Search for the cell housing the specified text and yield its (x, y) center coordinate. 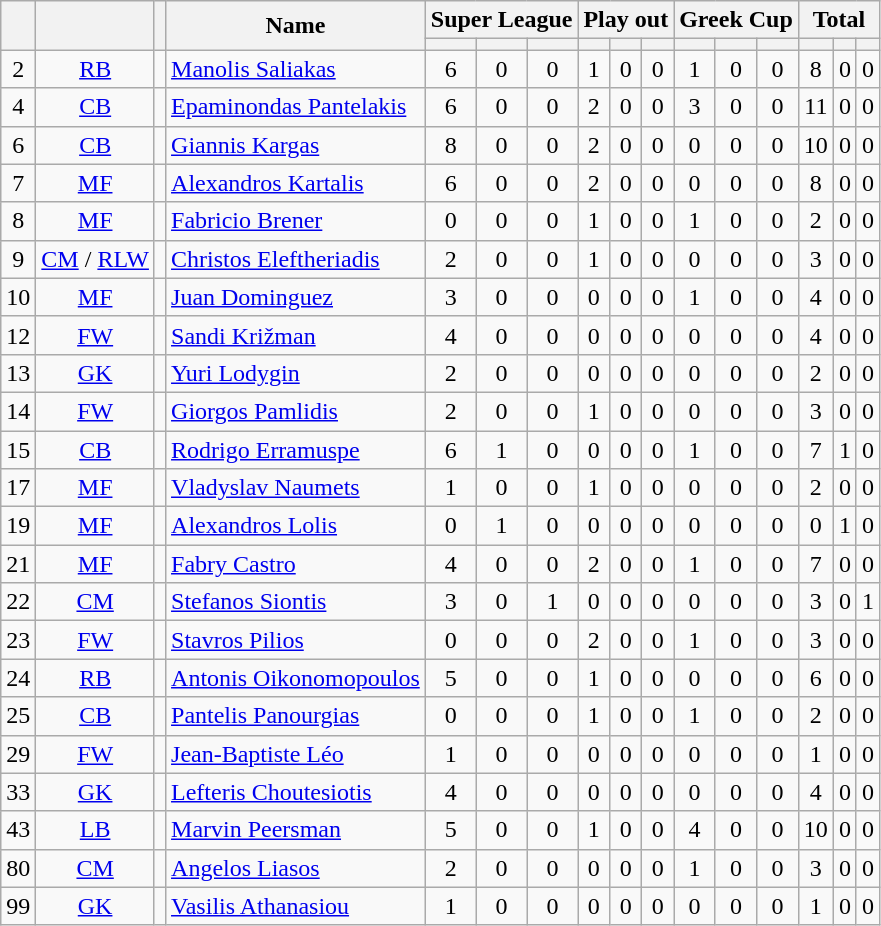
19 (18, 526)
Fabry Castro (296, 564)
Name (296, 26)
Vladyslav Naumets (296, 488)
Yuri Lodygin (296, 373)
22 (18, 602)
Alexandros Lolis (296, 526)
Sandi Križman (296, 335)
29 (18, 754)
Marvin Peersman (296, 830)
Fabricio Brener (296, 221)
21 (18, 564)
33 (18, 792)
Lefteris Choutesiotis (296, 792)
13 (18, 373)
Vasilis Athanasiou (296, 906)
CM / RLW (96, 259)
9 (18, 259)
24 (18, 678)
Antonis Oikonomopoulos (296, 678)
Pantelis Panourgias (296, 716)
Stefanos Siontis (296, 602)
80 (18, 868)
Stavros Pilios (296, 640)
99 (18, 906)
Christos Eleftheriadis (296, 259)
Juan Dominguez (296, 297)
Alexandros Kartalis (296, 183)
23 (18, 640)
Total (838, 20)
Epaminondas Pantelakis (296, 107)
Angelos Liasos (296, 868)
Greek Cup (736, 20)
Play out (626, 20)
17 (18, 488)
43 (18, 830)
Rodrigo Erramuspe (296, 449)
12 (18, 335)
Giannis Kargas (296, 145)
Manolis Saliakas (296, 69)
Giorgos Pamlidis (296, 411)
14 (18, 411)
25 (18, 716)
11 (816, 107)
15 (18, 449)
Jean-Baptiste Léo (296, 754)
LB (96, 830)
Super League (502, 20)
